Search for the cell housing the specified text and yield its [x, y] center coordinate. 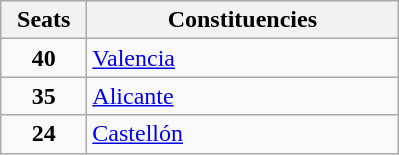
Castellón [242, 134]
Seats [44, 20]
40 [44, 58]
24 [44, 134]
35 [44, 96]
Alicante [242, 96]
Valencia [242, 58]
Constituencies [242, 20]
